Capture the cell that displays the provided text and extract its [X, Y] central coordinate. 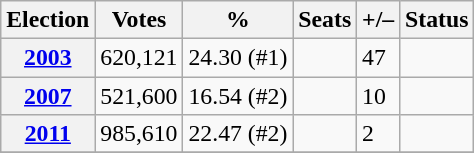
521,600 [139, 96]
985,610 [139, 133]
2003 [48, 58]
16.54 (#2) [238, 96]
Seats [325, 20]
22.47 (#2) [238, 133]
+/– [378, 20]
47 [378, 58]
2011 [48, 133]
Status [437, 20]
620,121 [139, 58]
24.30 (#1) [238, 58]
% [238, 20]
Election [48, 20]
10 [378, 96]
2 [378, 133]
Votes [139, 20]
2007 [48, 96]
